From the cell containing the given text, extract its center point as [x, y] coordinate. 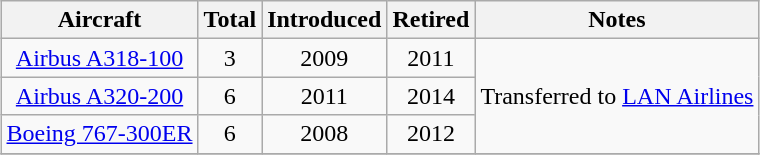
Total [230, 20]
Airbus A318-100 [100, 58]
2008 [324, 134]
Aircraft [100, 20]
Boeing 767-300ER [100, 134]
Airbus A320-200 [100, 96]
2014 [431, 96]
2009 [324, 58]
2012 [431, 134]
Notes [617, 20]
3 [230, 58]
Retired [431, 20]
Transferred to LAN Airlines [617, 96]
Introduced [324, 20]
